From the cell containing the given text, extract its center point as (X, Y) coordinate. 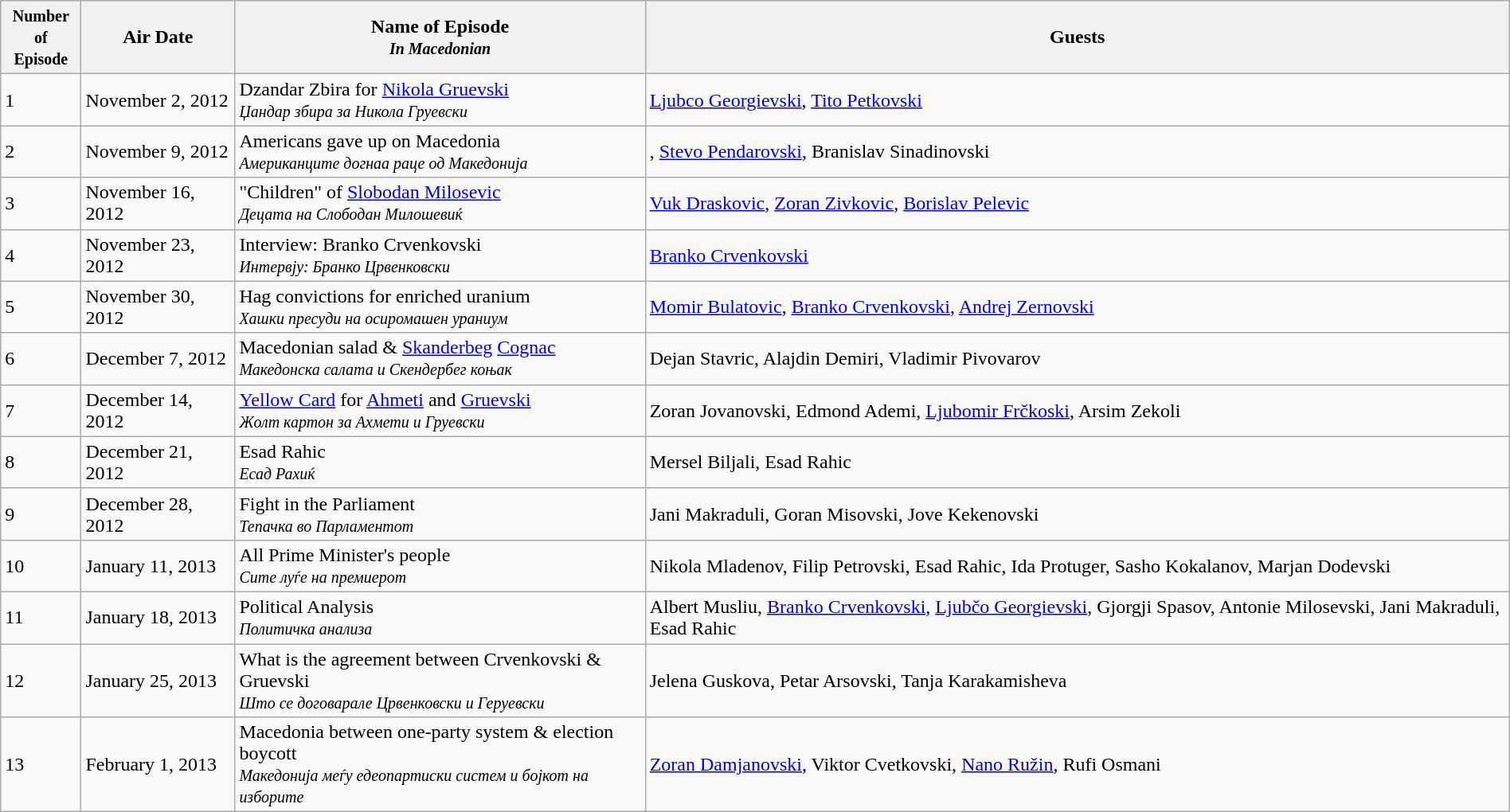
2 (41, 151)
Political Analysis Политичка анализа (440, 618)
6 (41, 358)
December 21, 2012 (158, 462)
Americans gave up on Macedonia Американците догнаа раце од Македонија (440, 151)
Esad Rahic Есад Рахиќ (440, 462)
January 18, 2013 (158, 618)
Jani Makraduli, Goran Misovski, Jove Kekenovski (1077, 514)
Mersel Biljali, Esad Rahic (1077, 462)
Dzandar Zbira for Nikola Gruevski Џандар збира за Никола Груевски (440, 100)
Macedonian salad & Skanderbeg Cognac Македонска салата и Скендербег коњак (440, 358)
Branko Crvenkovski (1077, 255)
December 14, 2012 (158, 411)
All Prime Minister's people Сите луѓе на премиерот (440, 565)
January 25, 2013 (158, 680)
Jelena Guskova, Petar Arsovski, Tanja Karakamisheva (1077, 680)
7 (41, 411)
Name of Episode In Macedonian (440, 37)
Albert Musliu, Branko Crvenkovski, Ljubčo Georgievski, Gjorgji Spasov, Antonie Milosevski, Jani Makraduli, Esad Rahic (1077, 618)
February 1, 2013 (158, 764)
January 11, 2013 (158, 565)
Number of Episode (41, 37)
"Children" of Slobodan Milosevic Децата на Слободан Милошевиќ (440, 204)
10 (41, 565)
Momir Bulatovic, Branko Crvenkovski, Andrej Zernovski (1077, 307)
8 (41, 462)
December 28, 2012 (158, 514)
November 2, 2012 (158, 100)
11 (41, 618)
Ljubco Georgievski, Tito Petkovski (1077, 100)
Macedonia between one-party system & election boycott Македонија меѓу едеопартиски систем и бојкот на изборите (440, 764)
November 16, 2012 (158, 204)
November 30, 2012 (158, 307)
9 (41, 514)
4 (41, 255)
Guests (1077, 37)
Air Date (158, 37)
Vuk Draskovic, Zoran Zivkovic, Borislav Pelevic (1077, 204)
November 9, 2012 (158, 151)
Dejan Stavric, Alajdin Demiri, Vladimir Pivovarov (1077, 358)
3 (41, 204)
Nikola Mladenov, Filip Petrovski, Esad Rahic, Ida Protuger, Sasho Kokalanov, Marjan Dodevski (1077, 565)
, Stevo Pendarovski, Branislav Sinadinovski (1077, 151)
Zoran Jovanovski, Edmond Ademi, Ljubomir Frčkoski, Arsim Zekoli (1077, 411)
Zoran Damjanovski, Viktor Cvetkovski, Nano Ružin, Rufi Osmani (1077, 764)
What is the agreement between Crvenkovski & Gruevski Што се договарале Црвенковски и Геруевски (440, 680)
December 7, 2012 (158, 358)
Hag convictions for enriched uranium Хашки пресуди на осиромашен ураниум (440, 307)
12 (41, 680)
1 (41, 100)
Fight in the Parliament Тепачка во Парламентот (440, 514)
5 (41, 307)
13 (41, 764)
November 23, 2012 (158, 255)
Yellow Card for Ahmeti and Gruevski Жолт картон за Ахмети и Груевски (440, 411)
Interview: Branko Crvenkovski Интервју: Бранко Црвенковски (440, 255)
